Capture the cell that displays the provided text and extract its (X, Y) central coordinate. 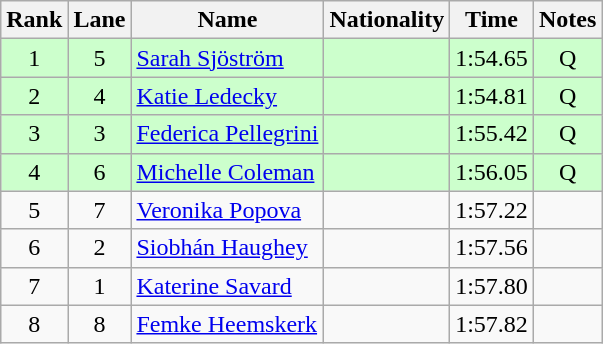
1:54.81 (492, 96)
1:54.65 (492, 58)
1:57.82 (492, 324)
Sarah Sjöström (228, 58)
1:56.05 (492, 172)
1:57.56 (492, 248)
Federica Pellegrini (228, 134)
Nationality (387, 20)
Michelle Coleman (228, 172)
Katerine Savard (228, 286)
1:57.80 (492, 286)
Notes (567, 20)
1:55.42 (492, 134)
Lane (100, 20)
Time (492, 20)
1:57.22 (492, 210)
Veronika Popova (228, 210)
Siobhán Haughey (228, 248)
Katie Ledecky (228, 96)
Name (228, 20)
Rank (34, 20)
Femke Heemskerk (228, 324)
